From the cell containing the given text, extract its center point as (X, Y) coordinate. 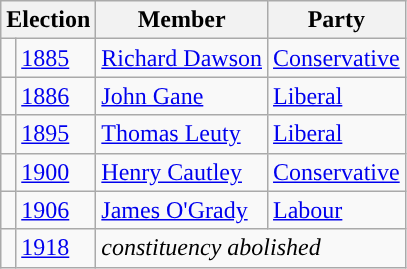
Henry Cautley (182, 172)
1886 (56, 96)
1918 (56, 248)
James O'Grady (182, 210)
Party (337, 20)
1906 (56, 210)
Thomas Leuty (182, 134)
1895 (56, 134)
Labour (337, 210)
John Gane (182, 96)
constituency abolished (250, 248)
1885 (56, 58)
Member (182, 20)
Richard Dawson (182, 58)
1900 (56, 172)
Election (48, 20)
